Locate the cell with the specified text and output its [x, y] center coordinate. 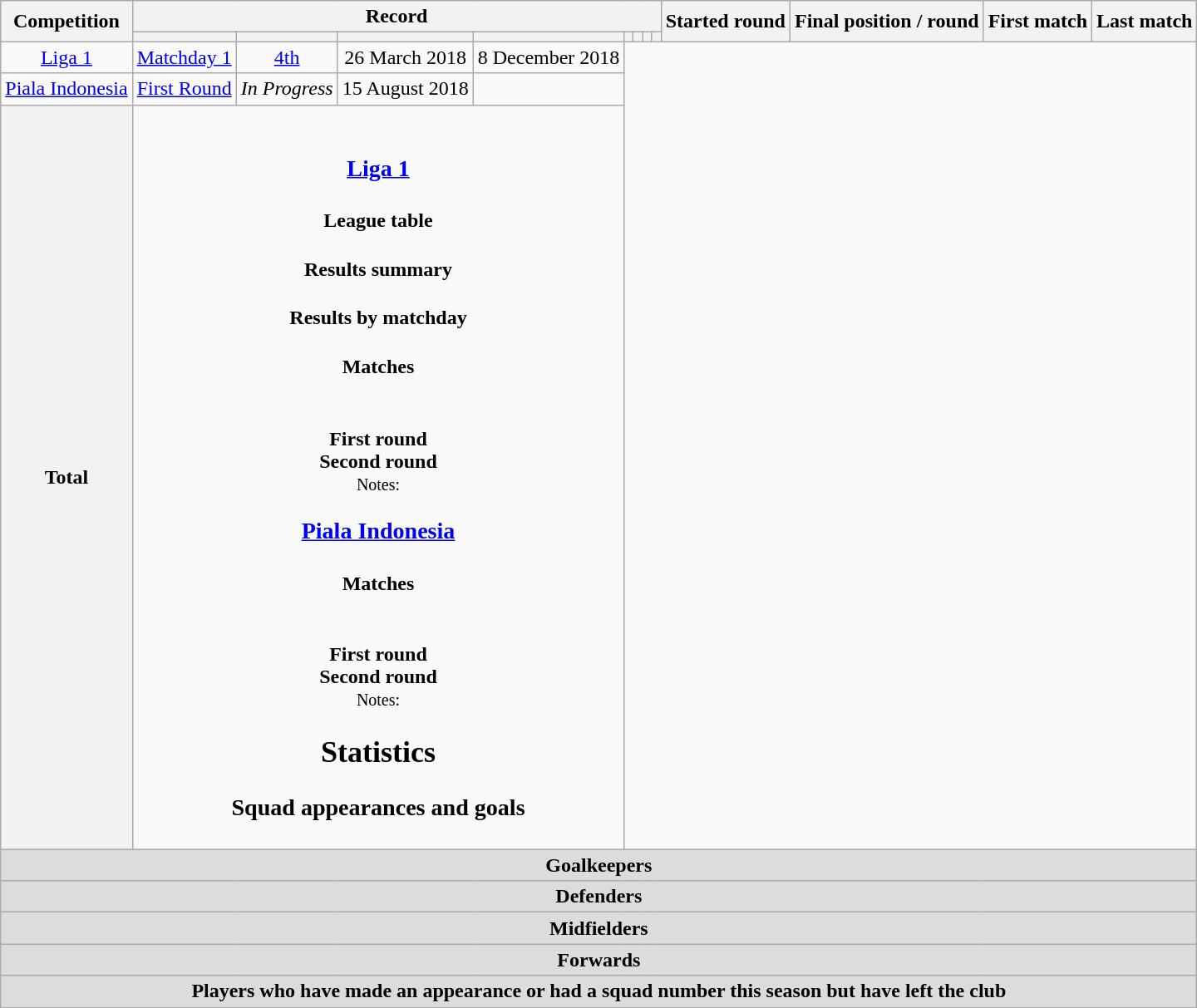
Midfielders [598, 928]
Matchday 1 [185, 57]
4th [287, 57]
8 December 2018 [549, 57]
In Progress [287, 89]
Players who have made an appearance or had a squad number this season but have left the club [598, 991]
Competition [66, 22]
First Round [185, 89]
Liga 1 [66, 57]
Final position / round [886, 22]
Total [66, 477]
Last match [1145, 22]
Piala Indonesia [66, 89]
Started round [725, 22]
Defenders [598, 897]
15 August 2018 [406, 89]
Record [397, 17]
Forwards [598, 960]
First match [1037, 22]
26 March 2018 [406, 57]
Goalkeepers [598, 865]
